Return the [X, Y] coordinate for the center point of the cell that contains the specified text.  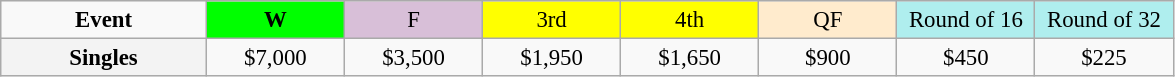
Singles [104, 58]
Event [104, 20]
F [413, 20]
QF [828, 20]
$7,000 [275, 58]
Round of 16 [966, 20]
W [275, 20]
$1,950 [552, 58]
3rd [552, 20]
$1,650 [690, 58]
$450 [966, 58]
$900 [828, 58]
$225 [1104, 58]
4th [690, 20]
Round of 32 [1104, 20]
$3,500 [413, 58]
